Return the (x, y) coordinate for the center point of the cell that contains the specified text.  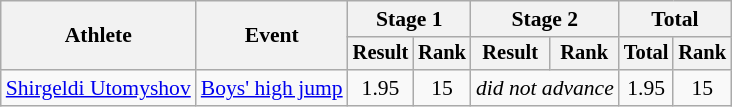
Shirgeldi Utomyshov (98, 88)
Athlete (98, 36)
Event (272, 36)
Stage 1 (410, 19)
did not advance (545, 88)
Stage 2 (545, 19)
Boys' high jump (272, 88)
